Output the (x, y) coordinate of the center of the cell containing the given text.  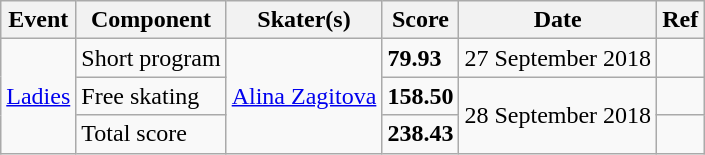
27 September 2018 (558, 58)
Component (151, 20)
Ladies (38, 96)
79.93 (420, 58)
Total score (151, 134)
Score (420, 20)
Event (38, 20)
158.50 (420, 96)
Alina Zagitova (304, 96)
Skater(s) (304, 20)
28 September 2018 (558, 115)
Free skating (151, 96)
Short program (151, 58)
238.43 (420, 134)
Date (558, 20)
Ref (680, 20)
